Pinpoint the cell where the given text exists, returning its [x, y] midpoint coordinate. 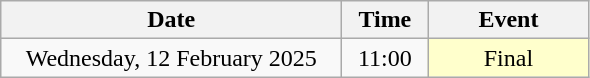
Final [508, 58]
11:00 [385, 58]
Event [508, 20]
Date [172, 20]
Time [385, 20]
Wednesday, 12 February 2025 [172, 58]
